Capture the cell that displays the provided text and extract its [x, y] central coordinate. 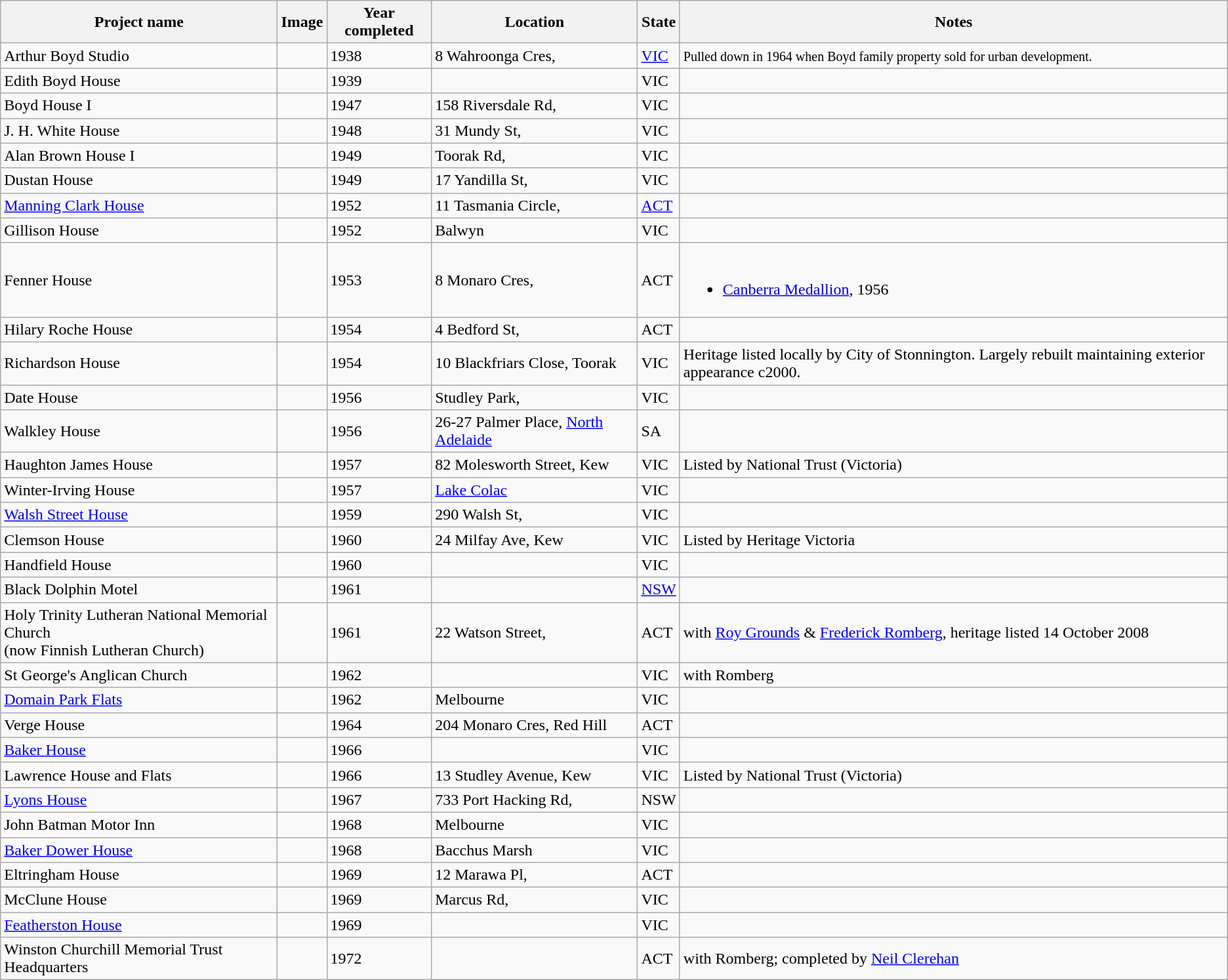
Holy Trinity Lutheran National Memorial Church (now Finnish Lutheran Church) [139, 632]
Pulled down in 1964 when Boyd family property sold for urban development. [954, 56]
McClune House [139, 900]
Winter-Irving House [139, 490]
Featherston House [139, 925]
Lawrence House and Flats [139, 775]
1959 [379, 515]
82 Molesworth Street, Kew [535, 465]
Balwyn [535, 230]
Baker House [139, 750]
1972 [379, 959]
Hilary Roche House [139, 329]
1938 [379, 56]
158 Riversdale Rd, [535, 106]
Location [535, 22]
with Romberg; completed by Neil Clerehan [954, 959]
Lyons House [139, 800]
Haughton James House [139, 465]
Marcus Rd, [535, 900]
1939 [379, 81]
Walkley House [139, 432]
Arthur Boyd Studio [139, 56]
Alan Brown House I [139, 155]
1947 [379, 106]
733 Port Hacking Rd, [535, 800]
Date House [139, 397]
Toorak Rd, [535, 155]
Handfield House [139, 565]
Project name [139, 22]
10 Blackfriars Close, Toorak [535, 363]
Eltringham House [139, 875]
Studley Park, [535, 397]
Baker Dower House [139, 849]
State [659, 22]
Verge House [139, 725]
1953 [379, 279]
SA [659, 432]
8 Monaro Cres, [535, 279]
Lake Colac [535, 490]
Edith Boyd House [139, 81]
Heritage listed locally by City of Stonnington. Largely rebuilt maintaining exterior appearance c2000. [954, 363]
1948 [379, 131]
with Roy Grounds & Frederick Romberg, heritage listed 14 October 2008 [954, 632]
Clemson House [139, 540]
Black Dolphin Motel [139, 590]
Manning Clark House [139, 205]
204 Monaro Cres, Red Hill [535, 725]
26-27 Palmer Place, North Adelaide [535, 432]
Winston Churchill Memorial Trust Headquarters [139, 959]
17 Yandilla St, [535, 180]
290 Walsh St, [535, 515]
Boyd House I [139, 106]
Walsh Street House [139, 515]
with Romberg [954, 675]
31 Mundy St, [535, 131]
Bacchus Marsh [535, 849]
Image [302, 22]
Domain Park Flats [139, 700]
Listed by Heritage Victoria [954, 540]
Dustan House [139, 180]
1967 [379, 800]
Notes [954, 22]
13 Studley Avenue, Kew [535, 775]
Richardson House [139, 363]
24 Milfay Ave, Kew [535, 540]
1964 [379, 725]
8 Wahroonga Cres, [535, 56]
4 Bedford St, [535, 329]
St George's Anglican Church [139, 675]
Fenner House [139, 279]
John Batman Motor Inn [139, 825]
Gillison House [139, 230]
12 Marawa Pl, [535, 875]
11 Tasmania Circle, [535, 205]
Year completed [379, 22]
22 Watson Street, [535, 632]
J. H. White House [139, 131]
Canberra Medallion, 1956 [954, 279]
